Identify which cell holds the provided text, then report its [x, y] central coordinate. 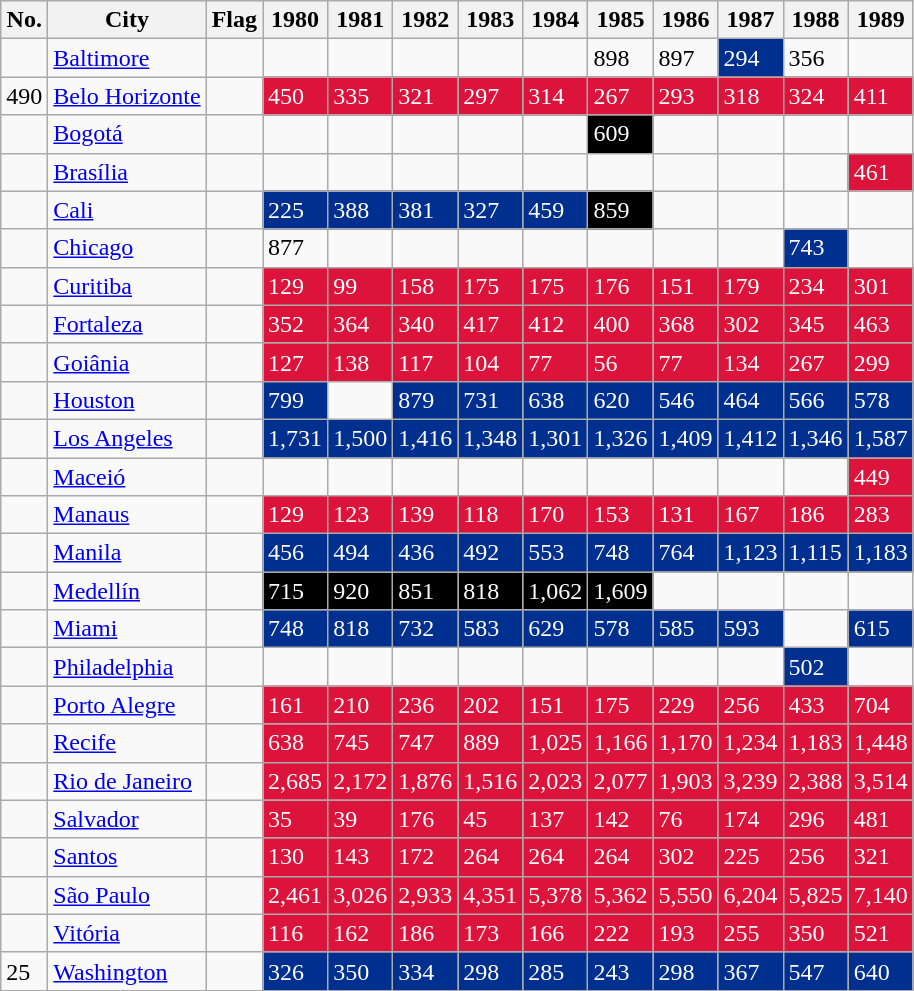
142 [620, 819]
459 [556, 210]
449 [880, 477]
Houston [127, 400]
314 [556, 96]
1,326 [620, 438]
340 [426, 324]
158 [426, 286]
Philadelphia [127, 667]
Salvador [127, 819]
1,876 [426, 781]
3,239 [750, 781]
747 [426, 743]
166 [556, 933]
Manila [127, 553]
704 [880, 705]
255 [750, 933]
566 [816, 400]
39 [360, 819]
6,204 [750, 895]
463 [880, 324]
25 [24, 971]
123 [360, 515]
Medellín [127, 591]
116 [296, 933]
3,514 [880, 781]
131 [686, 515]
56 [620, 362]
296 [816, 819]
481 [880, 819]
127 [296, 362]
1,903 [686, 781]
1980 [296, 20]
2,172 [360, 781]
352 [296, 324]
1,448 [880, 743]
2,077 [620, 781]
411 [880, 96]
1,346 [816, 438]
2,023 [556, 781]
167 [750, 515]
118 [490, 515]
898 [620, 58]
139 [426, 515]
35 [296, 819]
620 [620, 400]
Belo Horizonte [127, 96]
202 [490, 705]
1,587 [880, 438]
285 [556, 971]
318 [750, 96]
City [127, 20]
494 [360, 553]
1,348 [490, 438]
No. [24, 20]
162 [360, 933]
Chicago [127, 248]
143 [360, 857]
464 [750, 400]
1,115 [816, 553]
450 [296, 96]
400 [620, 324]
732 [426, 629]
299 [880, 362]
547 [816, 971]
Washington [127, 971]
1,731 [296, 438]
593 [750, 629]
193 [686, 933]
461 [880, 172]
Baltimore [127, 58]
490 [24, 96]
138 [360, 362]
436 [426, 553]
São Paulo [127, 895]
327 [490, 210]
3,026 [360, 895]
502 [816, 667]
715 [296, 591]
210 [360, 705]
5,378 [556, 895]
1985 [620, 20]
1,301 [556, 438]
229 [686, 705]
1,166 [620, 743]
134 [750, 362]
877 [296, 248]
324 [816, 96]
615 [880, 629]
Rio de Janeiro [127, 781]
1,170 [686, 743]
521 [880, 933]
1983 [490, 20]
764 [686, 553]
745 [360, 743]
897 [686, 58]
Bogotá [127, 134]
1986 [686, 20]
Fortaleza [127, 324]
492 [490, 553]
7,140 [880, 895]
851 [426, 591]
222 [620, 933]
Curitiba [127, 286]
76 [686, 819]
1988 [816, 20]
583 [490, 629]
172 [426, 857]
161 [296, 705]
1982 [426, 20]
879 [426, 400]
283 [880, 515]
Los Angeles [127, 438]
153 [620, 515]
293 [686, 96]
1,516 [490, 781]
1,234 [750, 743]
Miami [127, 629]
367 [750, 971]
334 [426, 971]
326 [296, 971]
104 [490, 362]
640 [880, 971]
889 [490, 743]
45 [490, 819]
356 [816, 58]
4,351 [490, 895]
585 [686, 629]
173 [490, 933]
Porto Alegre [127, 705]
2,685 [296, 781]
1,409 [686, 438]
920 [360, 591]
1989 [880, 20]
368 [686, 324]
1,500 [360, 438]
Manaus [127, 515]
335 [360, 96]
388 [360, 210]
1984 [556, 20]
1,025 [556, 743]
381 [426, 210]
1,123 [750, 553]
297 [490, 96]
Vitória [127, 933]
243 [620, 971]
433 [816, 705]
234 [816, 286]
1,062 [556, 591]
2,461 [296, 895]
236 [426, 705]
629 [556, 629]
859 [620, 210]
Cali [127, 210]
364 [360, 324]
546 [686, 400]
Goiânia [127, 362]
5,550 [686, 895]
799 [296, 400]
301 [880, 286]
179 [750, 286]
130 [296, 857]
2,388 [816, 781]
743 [816, 248]
1,609 [620, 591]
412 [556, 324]
1,416 [426, 438]
5,362 [620, 895]
1987 [750, 20]
609 [620, 134]
Recife [127, 743]
Brasília [127, 172]
Flag [234, 20]
99 [360, 286]
553 [556, 553]
1,412 [750, 438]
2,933 [426, 895]
294 [750, 58]
117 [426, 362]
174 [750, 819]
137 [556, 819]
Santos [127, 857]
5,825 [816, 895]
1981 [360, 20]
170 [556, 515]
456 [296, 553]
731 [490, 400]
417 [490, 324]
345 [816, 324]
Maceió [127, 477]
